Scan for the cell matching the given text and deliver its (x, y) coordinate at center. 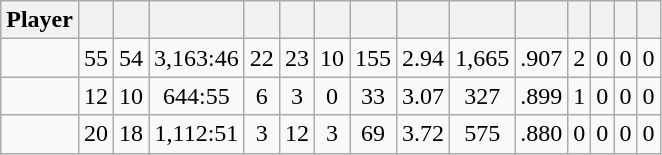
.880 (542, 134)
1,665 (482, 58)
.907 (542, 58)
22 (262, 58)
18 (132, 134)
69 (374, 134)
575 (482, 134)
Player (40, 20)
33 (374, 96)
1 (580, 96)
1,112:51 (197, 134)
327 (482, 96)
.899 (542, 96)
6 (262, 96)
23 (296, 58)
3.07 (424, 96)
3,163:46 (197, 58)
3.72 (424, 134)
2 (580, 58)
644:55 (197, 96)
54 (132, 58)
20 (96, 134)
55 (96, 58)
2.94 (424, 58)
155 (374, 58)
